Provide the [x, y] coordinate of the cell's center where the given text is located.  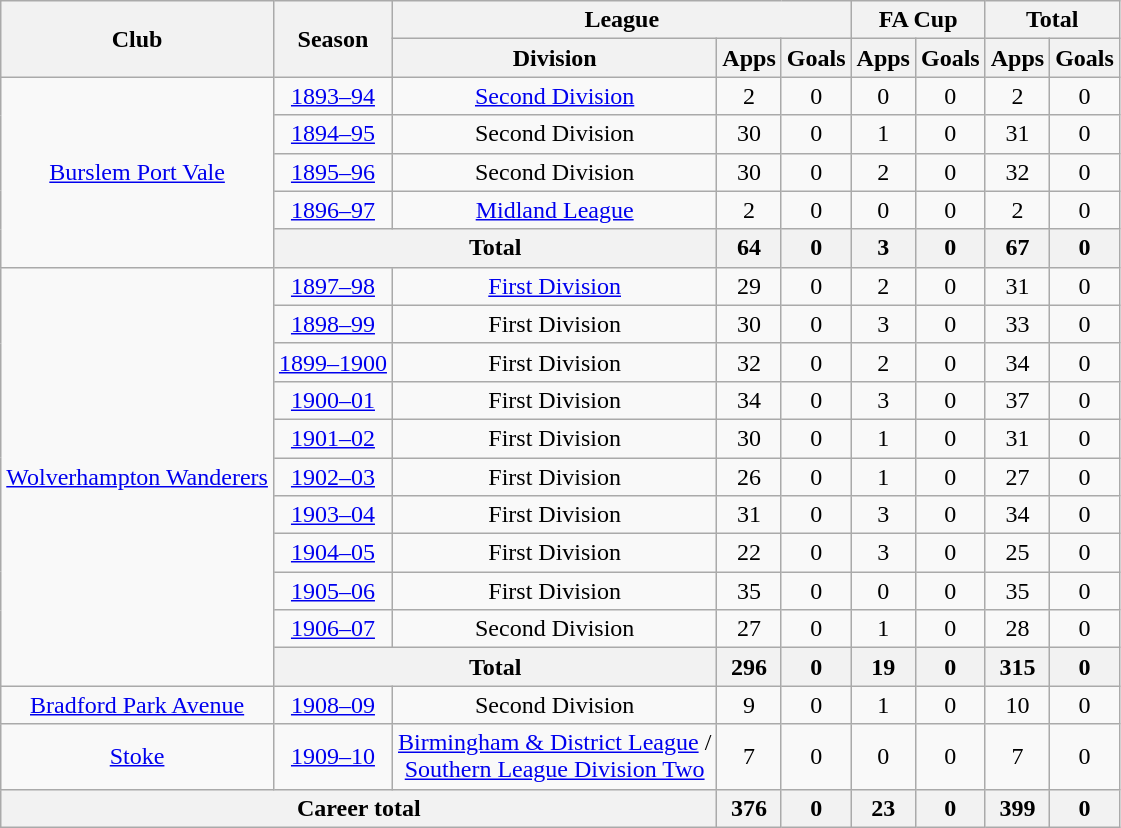
League [622, 20]
1909–10 [332, 756]
296 [749, 667]
376 [749, 808]
1903–04 [332, 515]
Season [332, 39]
Birmingham & District League /Southern League Division Two [554, 756]
1894–95 [332, 134]
1901–02 [332, 438]
64 [749, 248]
19 [883, 667]
Midland League [554, 210]
1906–07 [332, 629]
1899–1900 [332, 362]
9 [749, 705]
1895–96 [332, 172]
25 [1017, 553]
1905–06 [332, 591]
1908–09 [332, 705]
37 [1017, 400]
1902–03 [332, 477]
1897–98 [332, 286]
1898–99 [332, 324]
33 [1017, 324]
1896–97 [332, 210]
29 [749, 286]
26 [749, 477]
399 [1017, 808]
Burslem Port Vale [138, 172]
23 [883, 808]
Stoke [138, 756]
1904–05 [332, 553]
Career total [359, 808]
10 [1017, 705]
28 [1017, 629]
Wolverhampton Wanderers [138, 476]
1893–94 [332, 96]
315 [1017, 667]
1900–01 [332, 400]
22 [749, 553]
67 [1017, 248]
Bradford Park Avenue [138, 705]
Club [138, 39]
FA Cup [918, 20]
Division [554, 58]
